Detect which cell encompasses the target text, then output its [x, y] center coordinate. 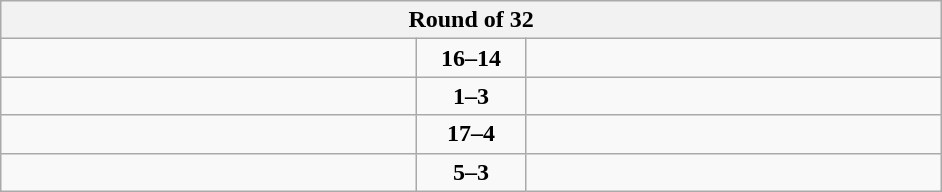
1–3 [472, 96]
17–4 [472, 134]
16–14 [472, 58]
5–3 [472, 172]
Round of 32 [472, 20]
